Identify which cell holds the provided text, then report its (x, y) central coordinate. 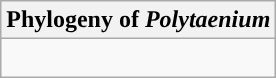
Phylogeny of Polytaenium (138, 20)
